Pinpoint the cell where the given text exists, returning its [x, y] midpoint coordinate. 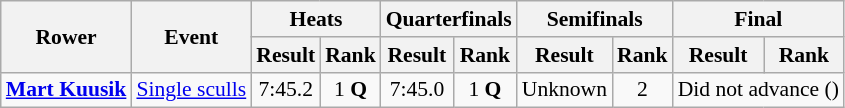
Quarterfinals [449, 19]
Single sculls [191, 90]
Event [191, 36]
Semifinals [595, 19]
Unknown [564, 90]
2 [642, 90]
Final [758, 19]
Rower [66, 36]
7:45.2 [286, 90]
Heats [316, 19]
Mart Kuusik [66, 90]
7:45.0 [417, 90]
Did not advance () [758, 90]
